Detect which cell encompasses the target text, then output its (x, y) center coordinate. 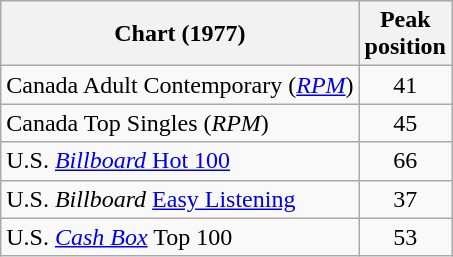
41 (405, 85)
37 (405, 199)
U.S. Billboard Hot 100 (180, 161)
U.S. Billboard Easy Listening (180, 199)
66 (405, 161)
53 (405, 237)
Peakposition (405, 34)
U.S. Cash Box Top 100 (180, 237)
Canada Adult Contemporary (RPM) (180, 85)
Canada Top Singles (RPM) (180, 123)
45 (405, 123)
Chart (1977) (180, 34)
